Find where the given text appears and provide that cell's center as [X, Y] coordinate. 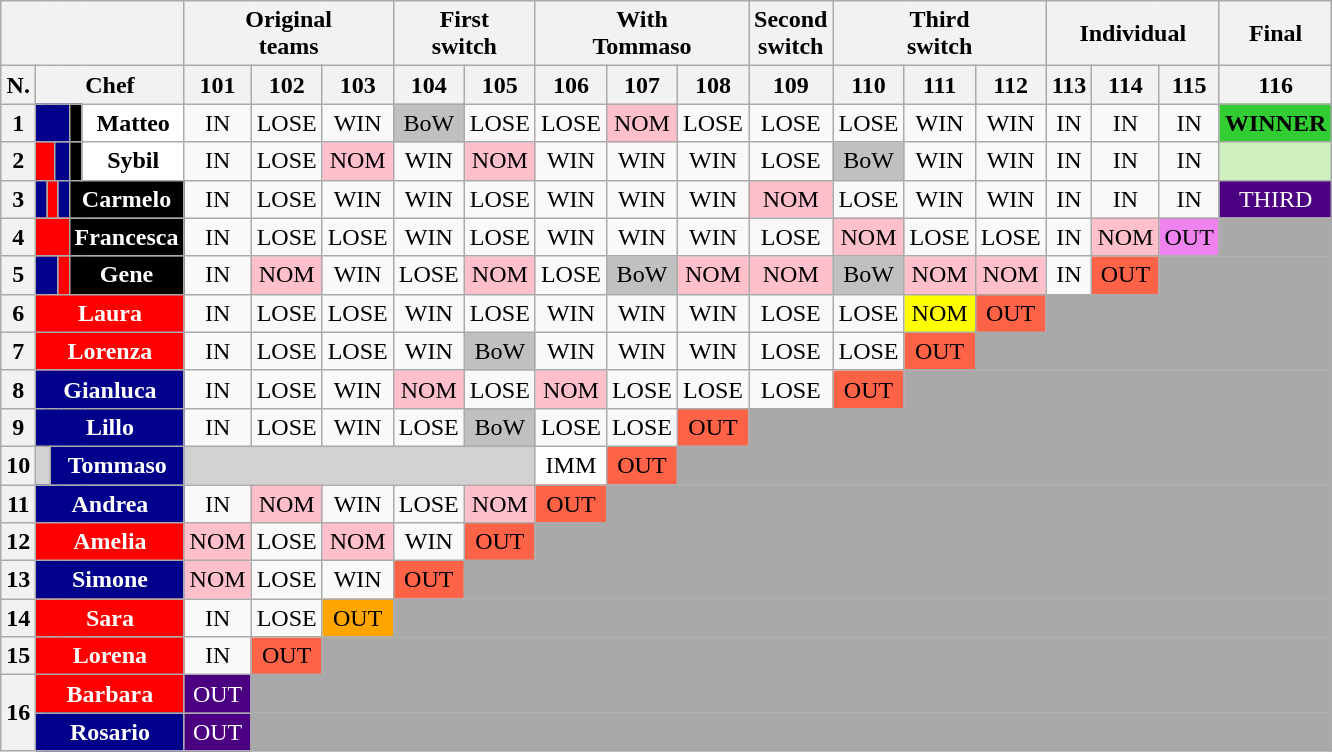
109 [791, 85]
Laura [110, 313]
111 [940, 85]
102 [286, 85]
108 [712, 85]
8 [18, 389]
110 [868, 85]
Gene [126, 275]
Secondswitch [791, 34]
7 [18, 351]
107 [642, 85]
Gianluca [110, 389]
Thirdswitch [940, 34]
3 [18, 199]
106 [570, 85]
5 [18, 275]
Lorenza [110, 351]
15 [18, 656]
Final [1275, 34]
112 [1010, 85]
IMM [570, 465]
Rosario [110, 732]
Individual [1132, 34]
103 [358, 85]
N. [18, 85]
Andrea [110, 503]
104 [428, 85]
116 [1275, 85]
Tommaso [118, 465]
2 [18, 161]
WithTommaso [642, 34]
10 [18, 465]
4 [18, 237]
101 [218, 85]
Amelia [110, 542]
13 [18, 580]
Matteo [133, 123]
Lillo [110, 427]
113 [1069, 85]
Carmelo [126, 199]
Firstswitch [464, 34]
1 [18, 123]
6 [18, 313]
WINNER [1275, 123]
105 [500, 85]
Lorena [110, 656]
Sara [110, 618]
Sybil [133, 161]
Francesca [126, 237]
Originalteams [288, 34]
11 [18, 503]
115 [1189, 85]
THIRD [1275, 199]
114 [1126, 85]
16 [18, 713]
12 [18, 542]
9 [18, 427]
Barbara [110, 694]
Simone [110, 580]
14 [18, 618]
Chef [110, 85]
